Scan for the cell matching the given text and deliver its [x, y] coordinate at center. 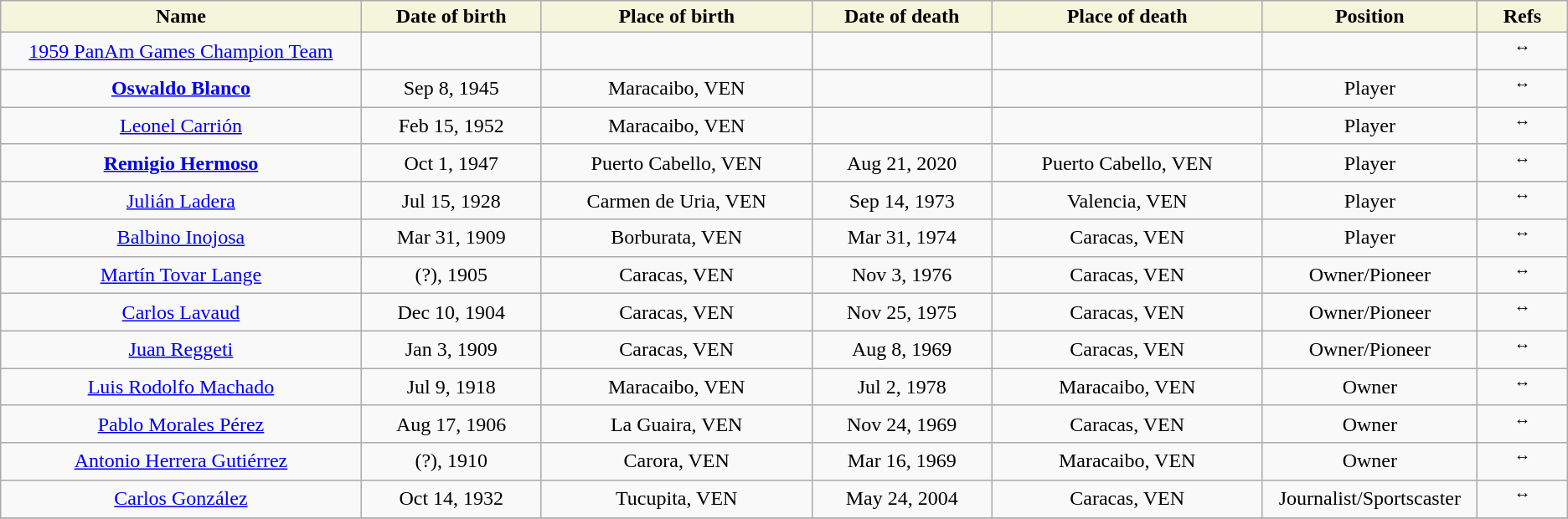
Place of death [1127, 17]
Nov 24, 1969 [901, 424]
Journalist/Sportscaster [1370, 499]
Julián Ladera [181, 201]
Antonio Herrera Gutiérrez [181, 462]
Martín Tovar Lange [181, 275]
May 24, 2004 [901, 499]
Feb 15, 1952 [451, 126]
Date of death [901, 17]
Oct 14, 1932 [451, 499]
Nov 25, 1975 [901, 313]
Mar 16, 1969 [901, 462]
Sep 14, 1973 [901, 201]
Refs [1523, 17]
(?), 1910 [451, 462]
Aug 17, 1906 [451, 424]
La Guaira, VEN [677, 424]
Jul 9, 1918 [451, 387]
Jan 3, 1909 [451, 350]
Carlos González [181, 499]
Jul 15, 1928 [451, 201]
(?), 1905 [451, 275]
Jul 2, 1978 [901, 387]
Mar 31, 1974 [901, 238]
Balbino Inojosa [181, 238]
Sep 8, 1945 [451, 89]
Tucupita, VEN [677, 499]
Borburata, VEN [677, 238]
Oswaldo Blanco [181, 89]
Oct 1, 1947 [451, 162]
Aug 8, 1969 [901, 350]
Leonel Carrión [181, 126]
Dec 10, 1904 [451, 313]
Aug 21, 2020 [901, 162]
Date of birth [451, 17]
Place of birth [677, 17]
Nov 3, 1976 [901, 275]
Valencia, VEN [1127, 201]
Carlos Lavaud [181, 313]
Name [181, 17]
Remigio Hermoso [181, 162]
Position [1370, 17]
Carmen de Uria, VEN [677, 201]
Luis Rodolfo Machado [181, 387]
Pablo Morales Pérez [181, 424]
1959 PanAm Games Champion Team [181, 52]
Juan Reggeti [181, 350]
Mar 31, 1909 [451, 238]
Carora, VEN [677, 462]
